Locate the cell with the specified text and output its [X, Y] center coordinate. 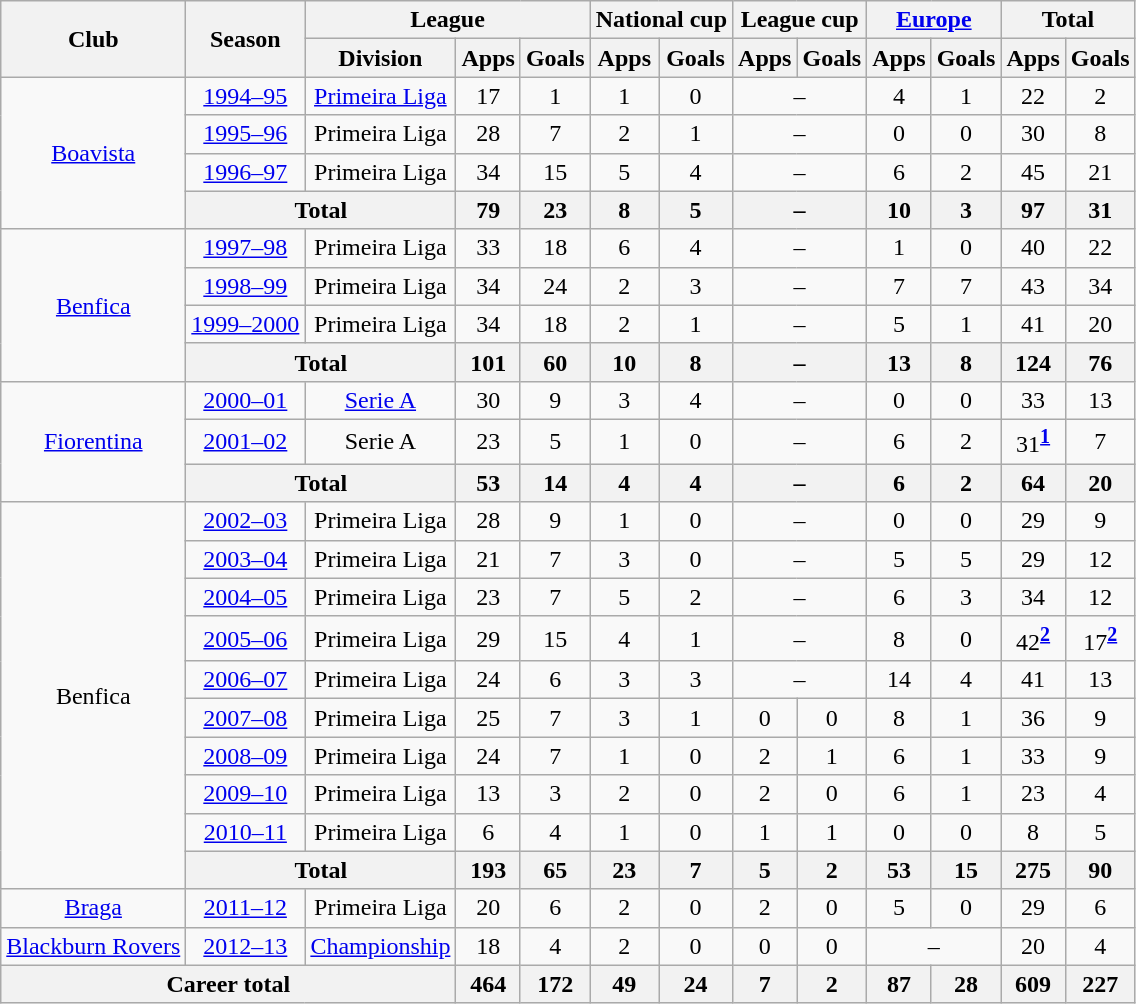
2007–08 [246, 718]
1994–95 [246, 96]
Season [246, 39]
97 [1033, 210]
45 [1033, 172]
1997–98 [246, 248]
609 [1033, 984]
2006–07 [246, 680]
25 [488, 718]
31 [1100, 210]
Division [380, 58]
2004–05 [246, 597]
65 [555, 870]
2005–06 [246, 638]
2012–13 [246, 946]
Blackburn Rovers [94, 946]
2010–11 [246, 832]
2002–03 [246, 521]
2009–10 [246, 794]
36 [1033, 718]
Career total [228, 984]
2001–02 [246, 442]
Braga [94, 908]
193 [488, 870]
League [448, 20]
64 [1033, 483]
Club [94, 39]
2011–12 [246, 908]
464 [488, 984]
17 [488, 96]
2000–01 [246, 400]
League cup [800, 20]
2003–04 [246, 559]
422 [1033, 638]
40 [1033, 248]
Boavista [94, 153]
227 [1100, 984]
2008–09 [246, 756]
76 [1100, 362]
124 [1033, 362]
311 [1033, 442]
1995–96 [246, 134]
National cup [661, 20]
1996–97 [246, 172]
Fiorentina [94, 442]
90 [1100, 870]
1999–2000 [246, 324]
275 [1033, 870]
87 [899, 984]
49 [624, 984]
60 [555, 362]
79 [488, 210]
43 [1033, 286]
101 [488, 362]
Championship [380, 946]
Europe [934, 20]
1998–99 [246, 286]
